Search for the cell housing the specified text and yield its [X, Y] center coordinate. 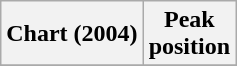
Chart (2004) [72, 34]
Peakposition [189, 34]
